Scan for the cell matching the given text and deliver its (x, y) coordinate at center. 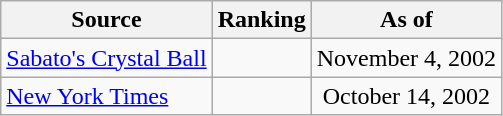
As of (406, 20)
Sabato's Crystal Ball (106, 58)
Ranking (262, 20)
New York Times (106, 96)
November 4, 2002 (406, 58)
October 14, 2002 (406, 96)
Source (106, 20)
